Search for the cell housing the specified text and yield its (x, y) center coordinate. 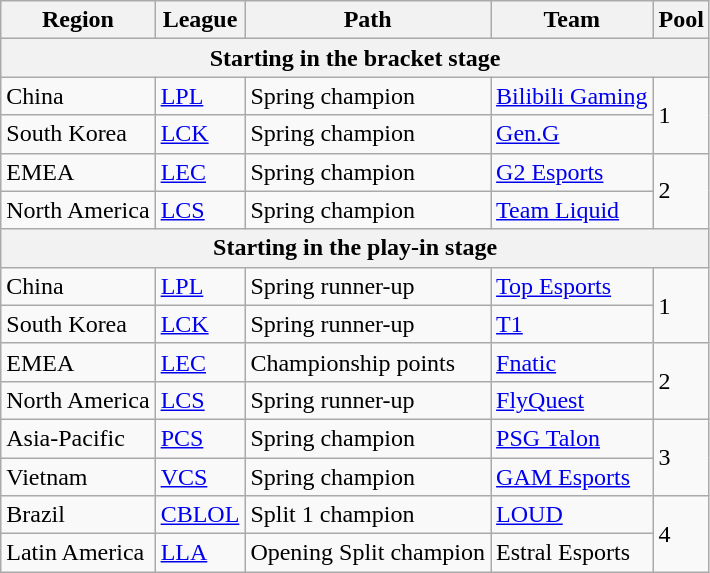
4 (681, 534)
3 (681, 457)
League (200, 20)
Fnatic (572, 362)
G2 Esports (572, 172)
Vietnam (78, 477)
PSG Talon (572, 438)
Bilibili Gaming (572, 96)
Starting in the play-in stage (356, 248)
Pool (681, 20)
Path (368, 20)
Brazil (78, 515)
Gen.G (572, 134)
Starting in the bracket stage (356, 58)
Team Liquid (572, 210)
T1 (572, 324)
Opening Split champion (368, 553)
VCS (200, 477)
Championship points (368, 362)
LLA (200, 553)
Estral Esports (572, 553)
Top Esports (572, 286)
GAM Esports (572, 477)
CBLOL (200, 515)
PCS (200, 438)
LOUD (572, 515)
Latin America (78, 553)
Region (78, 20)
FlyQuest (572, 400)
Asia-Pacific (78, 438)
Split 1 champion (368, 515)
Team (572, 20)
